Provide the (X, Y) coordinate of the cell's center where the given text is located.  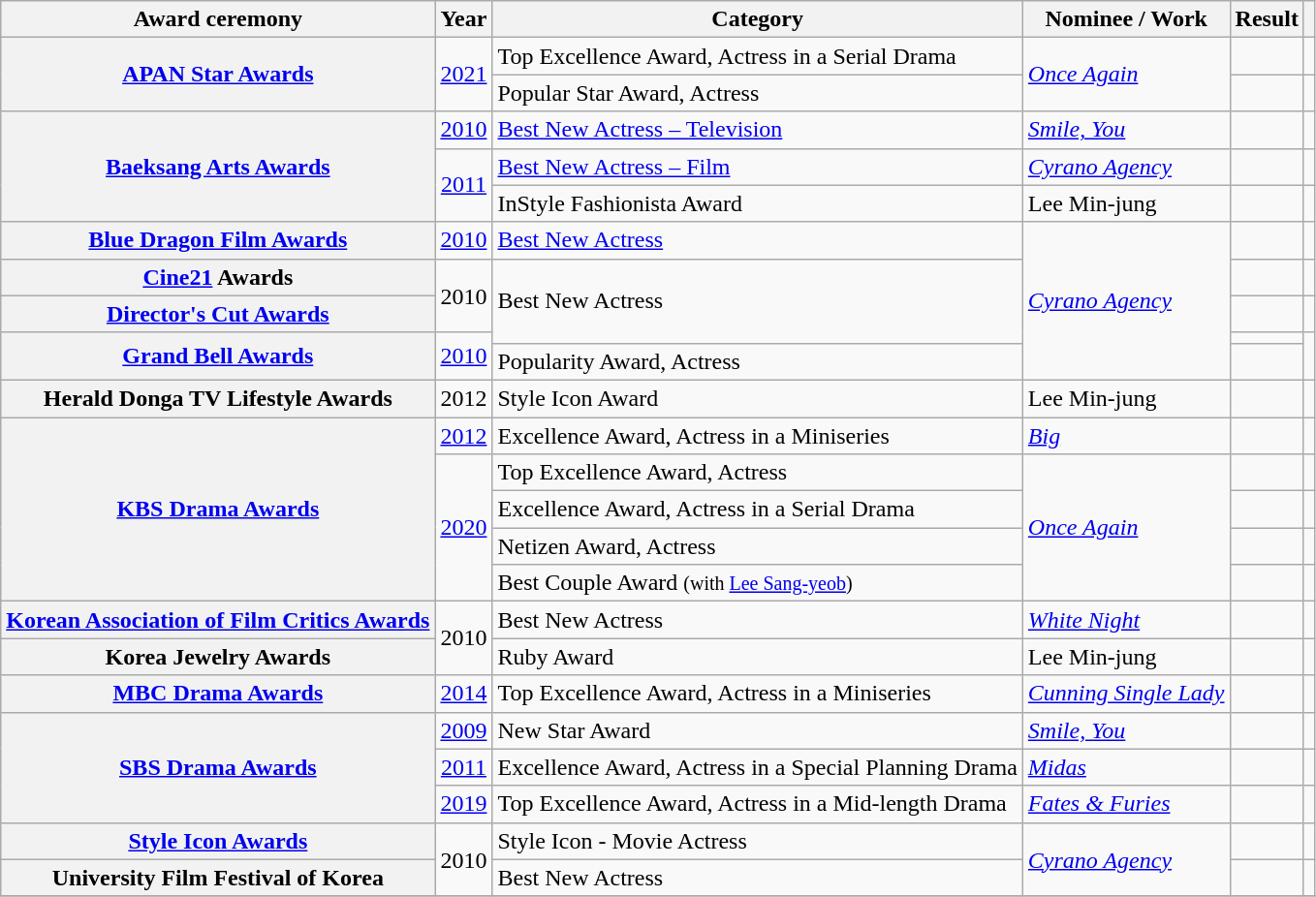
Top Excellence Award, Actress in a Serial Drama (758, 56)
Excellence Award, Actress in a Serial Drama (758, 510)
Top Excellence Award, Actress in a Miniseries (758, 694)
Excellence Award, Actress in a Miniseries (758, 435)
Award ceremony (218, 19)
Popularity Award, Actress (758, 361)
Top Excellence Award, Actress (758, 473)
Year (463, 19)
University Film Festival of Korea (218, 878)
Korean Association of Film Critics Awards (218, 620)
Korea Jewelry Awards (218, 657)
Netizen Award, Actress (758, 546)
Best Couple Award (with Lee Sang-yeob) (758, 583)
Ruby Award (758, 657)
Best New Actress – Film (758, 167)
Big (1126, 435)
Top Excellence Award, Actress in a Mid-length Drama (758, 804)
New Star Award (758, 730)
2020 (463, 528)
2021 (463, 75)
Style Icon Awards (218, 841)
Director's Cut Awards (218, 314)
Style Icon Award (758, 398)
Category (758, 19)
Popular Star Award, Actress (758, 93)
Nominee / Work (1126, 19)
Result (1267, 19)
Fates & Furies (1126, 804)
Herald Donga TV Lifestyle Awards (218, 398)
KBS Drama Awards (218, 509)
SBS Drama Awards (218, 767)
Best New Actress – Television (758, 130)
Blue Dragon Film Awards (218, 240)
Grand Bell Awards (218, 356)
Excellence Award, Actress in a Special Planning Drama (758, 767)
Cine21 Awards (218, 277)
2019 (463, 804)
Cunning Single Lady (1126, 694)
2014 (463, 694)
Style Icon - Movie Actress (758, 841)
Baeksang Arts Awards (218, 167)
White Night (1126, 620)
APAN Star Awards (218, 75)
InStyle Fashionista Award (758, 203)
2009 (463, 730)
MBC Drama Awards (218, 694)
Midas (1126, 767)
